Capture the cell that displays the provided text and extract its (X, Y) central coordinate. 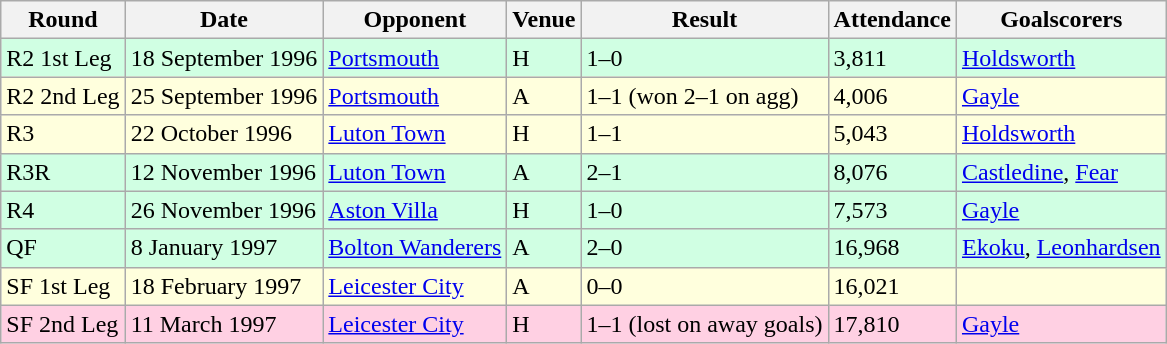
Date (224, 20)
SF 1st Leg (63, 286)
Round (63, 20)
Result (704, 20)
18 September 1996 (224, 58)
Aston Villa (415, 210)
11 March 1997 (224, 324)
Ekoku, Leonhardsen (1061, 248)
1–1 (lost on away goals) (704, 324)
17,810 (892, 324)
Attendance (892, 20)
4,006 (892, 96)
Bolton Wanderers (415, 248)
Goalscorers (1061, 20)
16,021 (892, 286)
QF (63, 248)
R3 (63, 134)
0–0 (704, 286)
Venue (544, 20)
5,043 (892, 134)
1–1 (704, 134)
7,573 (892, 210)
1–1 (won 2–1 on agg) (704, 96)
Opponent (415, 20)
12 November 1996 (224, 172)
3,811 (892, 58)
R3R (63, 172)
R2 1st Leg (63, 58)
R2 2nd Leg (63, 96)
8,076 (892, 172)
SF 2nd Leg (63, 324)
2–0 (704, 248)
18 February 1997 (224, 286)
R4 (63, 210)
8 January 1997 (224, 248)
25 September 1996 (224, 96)
22 October 1996 (224, 134)
Castledine, Fear (1061, 172)
16,968 (892, 248)
26 November 1996 (224, 210)
2–1 (704, 172)
